Extract the (X, Y) coordinate from the center of the cell holding the provided text.  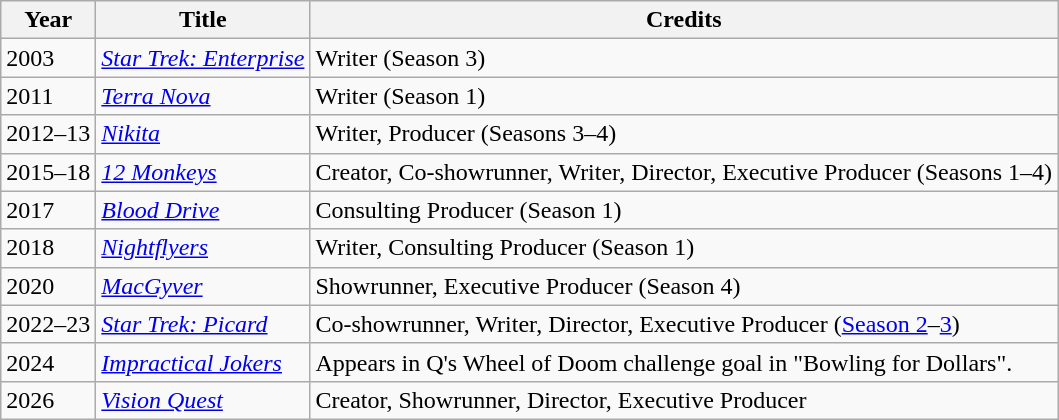
Showrunner, Executive Producer (Season 4) (684, 286)
2011 (48, 96)
Nikita (203, 134)
Creator, Co-showrunner, Writer, Director, Executive Producer (Seasons 1–4) (684, 172)
Consulting Producer (Season 1) (684, 210)
2026 (48, 400)
Impractical Jokers (203, 362)
Title (203, 20)
Star Trek: Picard (203, 324)
MacGyver (203, 286)
Writer (Season 3) (684, 58)
Co-showrunner, Writer, Director, Executive Producer (Season 2–3) (684, 324)
2012–13 (48, 134)
Writer, Consulting Producer (Season 1) (684, 248)
2022–23 (48, 324)
Creator, Showrunner, Director, Executive Producer (684, 400)
2017 (48, 210)
Vision Quest (203, 400)
Appears in Q's Wheel of Doom challenge goal in "Bowling for Dollars". (684, 362)
Blood Drive (203, 210)
Writer (Season 1) (684, 96)
Year (48, 20)
2003 (48, 58)
12 Monkeys (203, 172)
Star Trek: Enterprise (203, 58)
Nightflyers (203, 248)
2015–18 (48, 172)
Writer, Producer (Seasons 3–4) (684, 134)
2018 (48, 248)
2024 (48, 362)
Credits (684, 20)
Terra Nova (203, 96)
2020 (48, 286)
